Provide the [X, Y] coordinate of the cell's center where the given text is located.  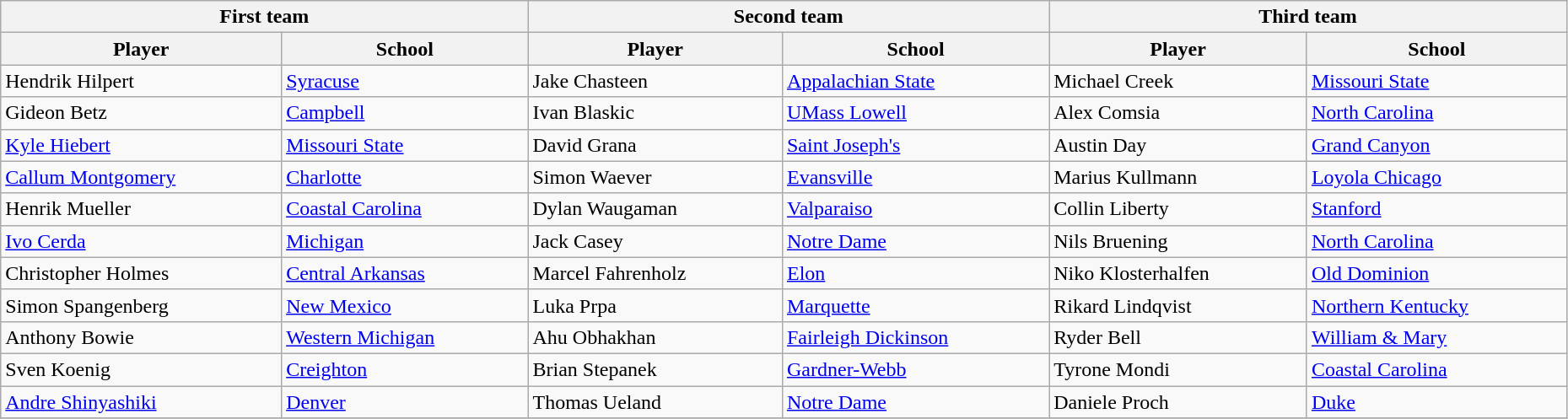
Central Arkansas [405, 273]
Rikard Lindqvist [1178, 305]
Denver [405, 402]
Daniele Proch [1178, 402]
Christopher Holmes [142, 273]
Michigan [405, 241]
Jack Casey [655, 241]
Andre Shinyashiki [142, 402]
First team [265, 17]
Creighton [405, 369]
Niko Klosterhalfen [1178, 273]
David Grana [655, 145]
Gideon Betz [142, 113]
Ivan Blaskic [655, 113]
Elon [915, 273]
Dylan Waugaman [655, 209]
Sven Koenig [142, 369]
Callum Montgomery [142, 177]
UMass Lowell [915, 113]
Campbell [405, 113]
Stanford [1436, 209]
Valparaiso [915, 209]
Jake Chasteen [655, 81]
Second team [789, 17]
Kyle Hiebert [142, 145]
Fairleigh Dickinson [915, 337]
Collin Liberty [1178, 209]
Tyrone Mondi [1178, 369]
Charlotte [405, 177]
Simon Waever [655, 177]
Ahu Obhakhan [655, 337]
Anthony Bowie [142, 337]
Evansville [915, 177]
Saint Joseph's [915, 145]
Alex Comsia [1178, 113]
Thomas Ueland [655, 402]
Ryder Bell [1178, 337]
Loyola Chicago [1436, 177]
Ivo Cerda [142, 241]
Duke [1436, 402]
William & Mary [1436, 337]
Marius Kullmann [1178, 177]
Northern Kentucky [1436, 305]
Brian Stepanek [655, 369]
Henrik Mueller [142, 209]
Simon Spangenberg [142, 305]
Nils Bruening [1178, 241]
New Mexico [405, 305]
Third team [1308, 17]
Old Dominion [1436, 273]
Gardner-Webb [915, 369]
Austin Day [1178, 145]
Marquette [915, 305]
Grand Canyon [1436, 145]
Hendrik Hilpert [142, 81]
Luka Prpa [655, 305]
Marcel Fahrenholz [655, 273]
Michael Creek [1178, 81]
Western Michigan [405, 337]
Appalachian State [915, 81]
Syracuse [405, 81]
